Extract the [X, Y] coordinate from the center of the cell holding the provided text.  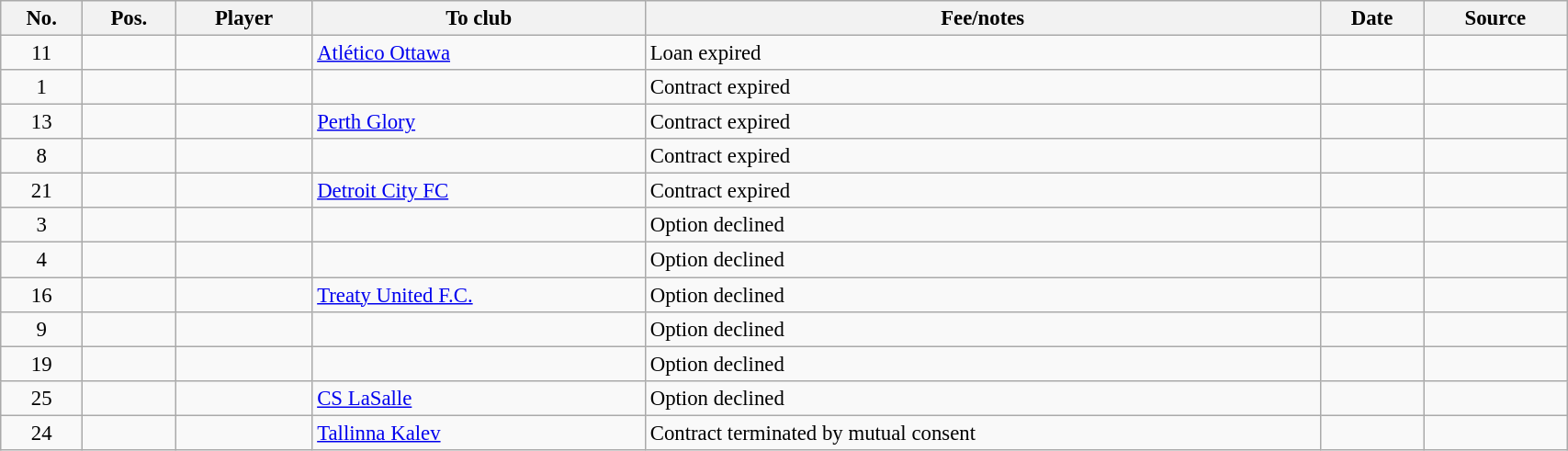
19 [42, 364]
Date [1372, 18]
11 [42, 53]
Fee/notes [983, 18]
Tallinna Kalev [479, 433]
24 [42, 433]
CS LaSalle [479, 398]
Perth Glory [479, 122]
Contract terminated by mutual consent [983, 433]
1 [42, 87]
Atlético Ottawa [479, 53]
Source [1495, 18]
4 [42, 260]
13 [42, 122]
9 [42, 329]
No. [42, 18]
Treaty United F.C. [479, 295]
25 [42, 398]
Loan expired [983, 53]
3 [42, 225]
Pos. [130, 18]
8 [42, 156]
Player [244, 18]
Detroit City FC [479, 191]
16 [42, 295]
21 [42, 191]
To club [479, 18]
